Detect which cell encompasses the target text, then output its [X, Y] center coordinate. 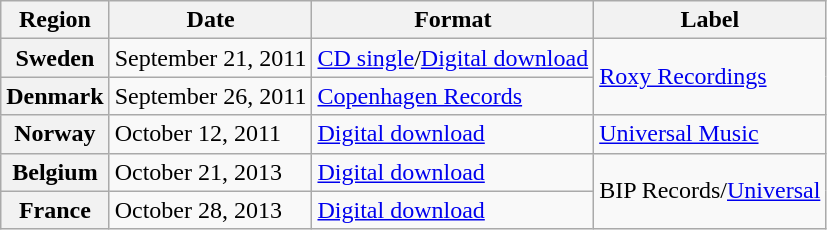
Roxy Recordings [710, 77]
Date [210, 20]
Region [55, 20]
Sweden [55, 58]
October 21, 2013 [210, 172]
Norway [55, 134]
September 21, 2011 [210, 58]
Format [453, 20]
Label [710, 20]
October 12, 2011 [210, 134]
Denmark [55, 96]
Copenhagen Records [453, 96]
CD single/Digital download [453, 58]
October 28, 2013 [210, 210]
Belgium [55, 172]
September 26, 2011 [210, 96]
Universal Music [710, 134]
BIP Records/Universal [710, 191]
France [55, 210]
